Extract the [X, Y] coordinate from the center of the cell holding the provided text.  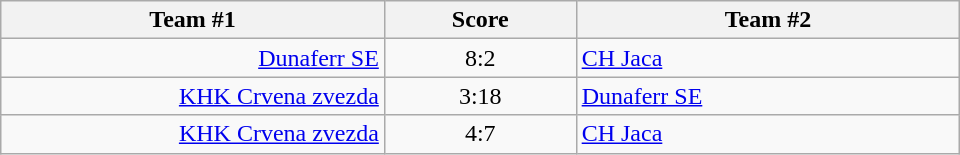
Team #2 [768, 20]
Team #1 [193, 20]
Score [480, 20]
4:7 [480, 134]
3:18 [480, 96]
8:2 [480, 58]
